Find where the given text appears and provide that cell's center as (X, Y) coordinate. 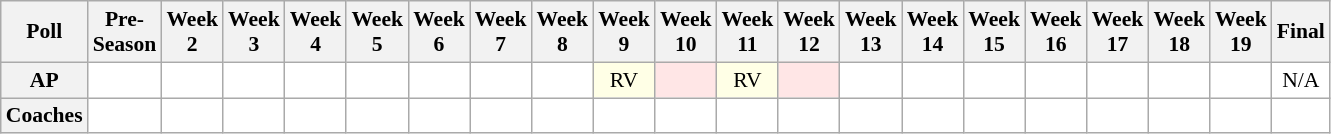
Poll (44, 32)
Week17 (1118, 32)
Week3 (254, 32)
Week15 (994, 32)
Final (1301, 32)
Week10 (686, 32)
Week18 (1179, 32)
Week4 (316, 32)
Week9 (624, 32)
Week8 (562, 32)
AP (44, 80)
Week7 (501, 32)
Week14 (933, 32)
Week11 (748, 32)
Week13 (871, 32)
N/A (1301, 80)
Coaches (44, 116)
Week12 (809, 32)
Pre-Season (125, 32)
Week19 (1241, 32)
Week6 (439, 32)
Week16 (1056, 32)
Week5 (377, 32)
Week2 (192, 32)
